Search for the cell housing the specified text and yield its (X, Y) center coordinate. 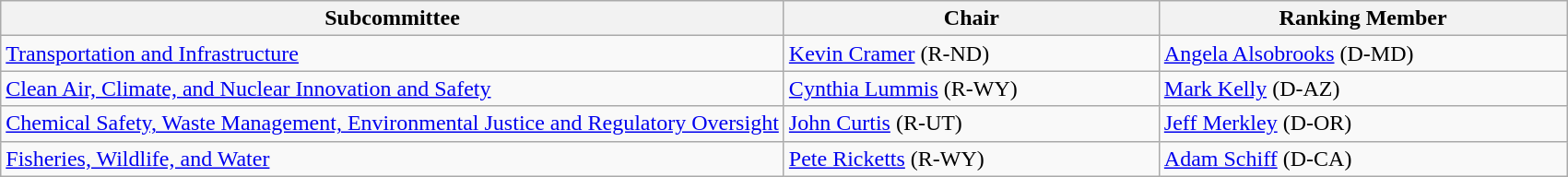
Clean Air, Climate, and Nuclear Innovation and Safety (393, 88)
John Curtis (R-UT) (972, 124)
Mark Kelly (D-AZ) (1362, 88)
Kevin Cramer (R-ND) (972, 53)
Subcommittee (393, 18)
Chemical Safety, Waste Management, Environmental Justice and Regulatory Oversight (393, 124)
Jeff Merkley (D-OR) (1362, 124)
Pete Ricketts (R-WY) (972, 159)
Adam Schiff (D-CA) (1362, 159)
Cynthia Lummis (R-WY) (972, 88)
Angela Alsobrooks (D-MD) (1362, 53)
Transportation and Infrastructure (393, 53)
Chair (972, 18)
Ranking Member (1362, 18)
Fisheries, Wildlife, and Water (393, 159)
